Search for the cell housing the specified text and yield its (X, Y) center coordinate. 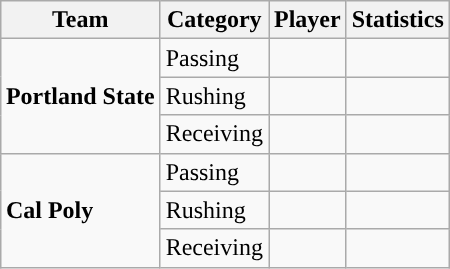
Team (80, 20)
Statistics (398, 20)
Category (214, 20)
Player (307, 20)
Portland State (80, 96)
Cal Poly (80, 210)
